For the text-containing cell, return its midpoint in (X, Y) coordinate format. 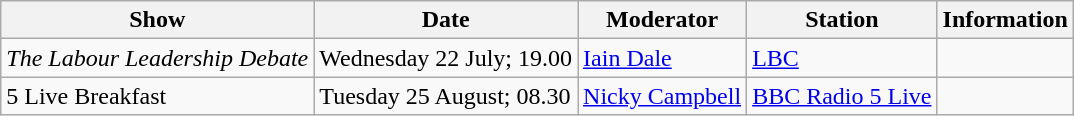
Information (1005, 20)
The Labour Leadership Debate (158, 58)
BBC Radio 5 Live (842, 96)
5 Live Breakfast (158, 96)
Date (446, 20)
Wednesday 22 July; 19.00 (446, 58)
Show (158, 20)
Station (842, 20)
Tuesday 25 August; 08.30 (446, 96)
Moderator (662, 20)
Iain Dale (662, 58)
Nicky Campbell (662, 96)
LBC (842, 58)
